Determine the (x, y) coordinate at the center of the cell enclosing the given text.  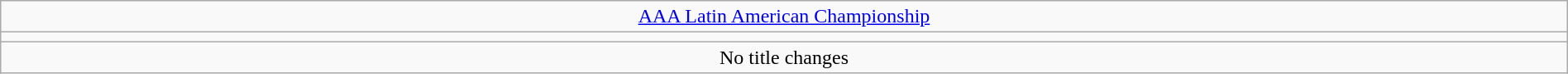
AAA Latin American Championship (784, 17)
No title changes (784, 57)
